Detect which cell encompasses the target text, then output its [x, y] center coordinate. 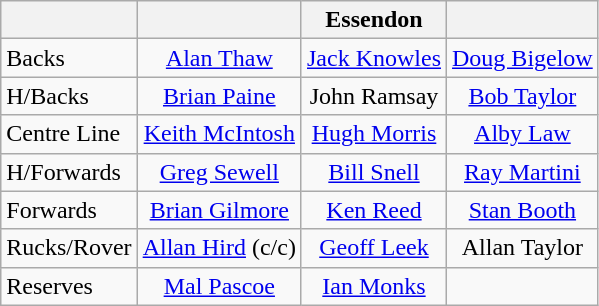
Stan Booth [523, 210]
Ian Monks [374, 286]
Ken Reed [374, 210]
Bill Snell [374, 172]
H/Forwards [69, 172]
Brian Gilmore [219, 210]
Backs [69, 58]
Bob Taylor [523, 96]
Geoff Leek [374, 248]
Reserves [69, 286]
Jack Knowles [374, 58]
Mal Pascoe [219, 286]
Ray Martini [523, 172]
Forwards [69, 210]
Doug Bigelow [523, 58]
Essendon [374, 20]
Rucks/Rover [69, 248]
Centre Line [69, 134]
H/Backs [69, 96]
Allan Hird (c/c) [219, 248]
Brian Paine [219, 96]
Allan Taylor [523, 248]
Alan Thaw [219, 58]
Alby Law [523, 134]
Greg Sewell [219, 172]
Hugh Morris [374, 134]
Keith McIntosh [219, 134]
John Ramsay [374, 96]
